Extract the [x, y] coordinate from the center of the cell holding the provided text.  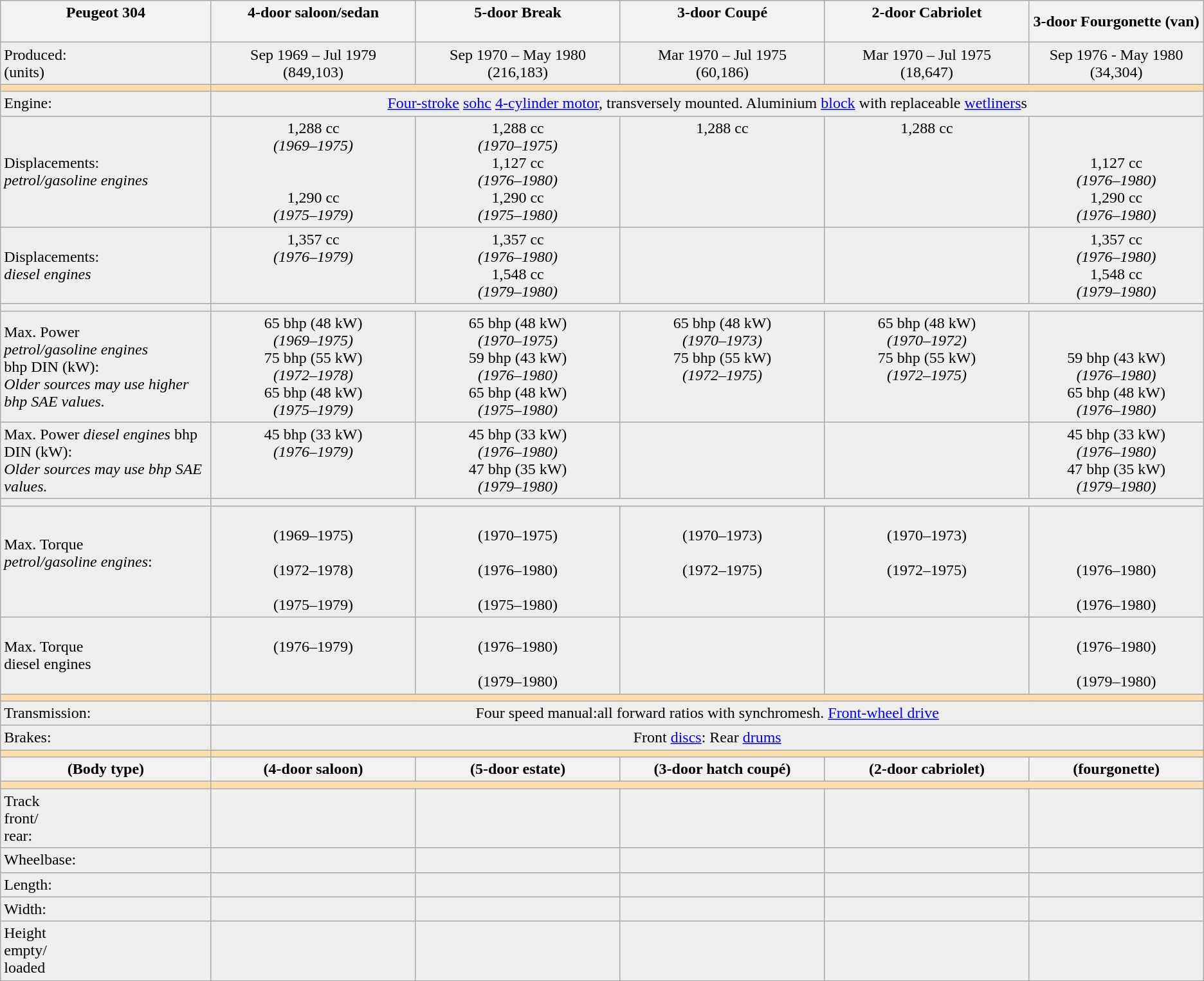
Wheelbase: [105, 860]
Length: [105, 885]
Sep 1969 – Jul 1979(849,103) [313, 63]
Heightempty/loaded [105, 951]
45 bhp (33 kW) (1976–1979) [313, 461]
(5-door estate) [518, 769]
Engine: [105, 104]
59 bhp (43 kW) (1976–1980)65 bhp (48 kW) (1976–1980) [1117, 367]
Max. Torque diesel engines [105, 655]
3-door Fourgonette (van) [1117, 22]
Mar 1970 – Jul 1975(18,647) [927, 63]
3-door Coupé [722, 22]
Displacements:petrol/gasoline engines [105, 171]
1,127 cc (1976–1980)1,290 cc (1976–1980) [1117, 171]
65 bhp (48 kW) (1969–1975)75 bhp (55 kW) (1972–1978)65 bhp (48 kW) (1975–1979) [313, 367]
(1976–1980) (1976–1980) [1117, 561]
(1970–1975) (1976–1980) (1975–1980) [518, 561]
(fourgonette) [1117, 769]
Sep 1976 - May 1980(34,304) [1117, 63]
Peugeot 304 [105, 22]
Four speed manual:all forward ratios with synchromesh. Front-wheel drive [707, 713]
(4-door saloon) [313, 769]
Mar 1970 – Jul 1975(60,186) [722, 63]
Max. Power petrol/gasoline enginesbhp DIN (kW):Older sources may use higher bhp SAE values. [105, 367]
(1970–1973) (1972–1975) [722, 561]
Sep 1970 – May 1980(216,183) [518, 63]
(2-door cabriolet) [927, 769]
Width: [105, 909]
Front discs: Rear drums [707, 738]
Displacements:diesel engines [105, 265]
1,357 cc (1976–1979) [313, 265]
4-door saloon/sedan [313, 22]
65 bhp (48 kW) (1970–1973)75 bhp (55 kW) (1972–1975) [722, 367]
2-door Cabriolet [927, 22]
Transmission: [105, 713]
(1969–1975) (1972–1978) (1975–1979) [313, 561]
Trackfront/rear: [105, 818]
Max. Torque petrol/gasoline engines: [105, 561]
Four-stroke sohc 4-cylinder motor, transversely mounted. Aluminium block with replaceable wetlinerss [707, 104]
1,288 cc (1969–1975)1,290 cc (1975–1979) [313, 171]
(Body type) [105, 769]
65 bhp (48 kW) (1970–1972)75 bhp (55 kW)(1972–1975) [927, 367]
Produced:(units) [105, 63]
Max. Power diesel engines bhp DIN (kW): Older sources may use bhp SAE values. [105, 461]
65 bhp (48 kW) (1970–1975)59 bhp (43 kW) (1976–1980)65 bhp (48 kW) (1975–1980) [518, 367]
(1976–1979) [313, 655]
Brakes: [105, 738]
1,288 cc (1970–1975)1,127 cc(1976–1980)1,290 cc (1975–1980) [518, 171]
(1970–1973)(1972–1975) [927, 561]
5-door Break [518, 22]
(3-door hatch coupé) [722, 769]
